Output the (X, Y) coordinate of the center of the cell containing the given text.  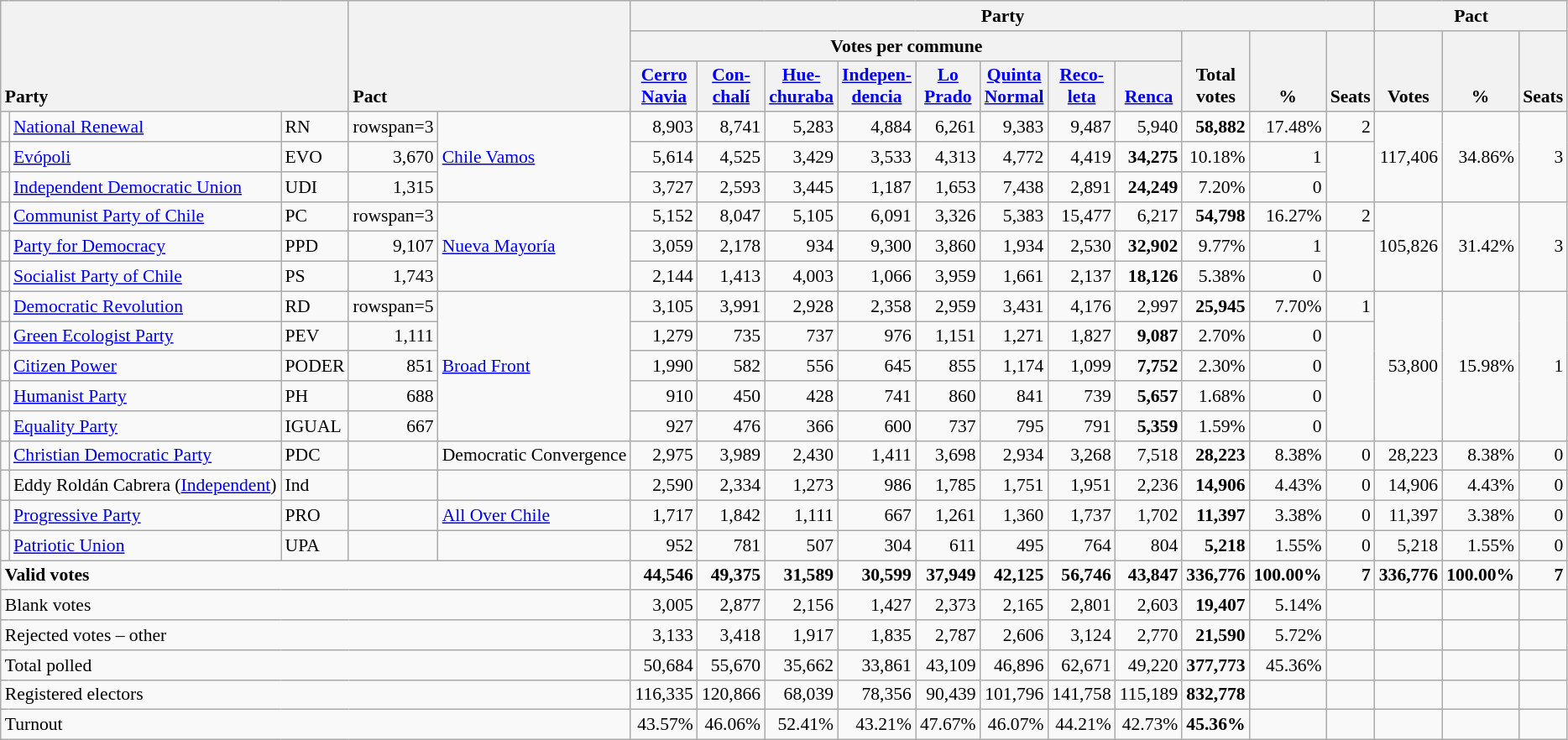
Registered electors (316, 695)
78,356 (876, 695)
10.18% (1215, 157)
1,835 (876, 635)
450 (731, 396)
5.38% (1215, 277)
3,989 (731, 456)
PDC (314, 456)
3,059 (664, 247)
495 (1014, 545)
1,315 (393, 187)
5,383 (1014, 216)
1,737 (1081, 516)
4,419 (1081, 157)
4,176 (1081, 306)
3,431 (1014, 306)
2,358 (876, 306)
141,758 (1081, 695)
25,945 (1215, 306)
1,066 (876, 277)
21,590 (1215, 635)
Con-chalí (731, 86)
2,934 (1014, 456)
18,126 (1149, 277)
Green Ecologist Party (145, 336)
5.14% (1288, 606)
CerroNavia (664, 86)
582 (731, 367)
Blank votes (316, 606)
24,249 (1149, 187)
952 (664, 545)
2,590 (664, 486)
2,891 (1081, 187)
1.59% (1215, 426)
1,751 (1014, 486)
34.86% (1481, 158)
rowspan=5 (393, 306)
44,546 (664, 576)
PEV (314, 336)
9,107 (393, 247)
611 (949, 545)
841 (1014, 396)
1,785 (949, 486)
4,772 (1014, 157)
Total polled (316, 665)
3,429 (801, 157)
2,770 (1149, 635)
8,741 (731, 128)
3,418 (731, 635)
3,268 (1081, 456)
5,940 (1149, 128)
Indepen-dencia (876, 86)
68,039 (801, 695)
34,275 (1149, 157)
1,990 (664, 367)
1,174 (1014, 367)
4,003 (801, 277)
2,530 (1081, 247)
781 (731, 545)
1,743 (393, 277)
2,156 (801, 606)
5,614 (664, 157)
7,438 (1014, 187)
927 (664, 426)
Socialist Party of Chile (145, 277)
556 (801, 367)
PRO (314, 516)
53,800 (1409, 366)
2,801 (1081, 606)
764 (1081, 545)
2,928 (801, 306)
2,603 (1149, 606)
7.70% (1288, 306)
7.20% (1215, 187)
3,105 (664, 306)
Rejected votes – other (316, 635)
15.98% (1481, 366)
56,746 (1081, 576)
795 (1014, 426)
Patriotic Union (145, 545)
35,662 (801, 665)
6,261 (949, 128)
1,661 (1014, 277)
37,949 (949, 576)
976 (876, 336)
9.77% (1215, 247)
2,236 (1149, 486)
1,934 (1014, 247)
4,884 (876, 128)
43.57% (664, 725)
Broad Front (535, 366)
Chile Vamos (535, 158)
3,959 (949, 277)
5,359 (1149, 426)
1,413 (731, 277)
Reco-leta (1081, 86)
3,698 (949, 456)
Totalvotes (1215, 72)
735 (731, 336)
7,752 (1149, 367)
1,842 (731, 516)
1,827 (1081, 336)
Christian Democratic Party (145, 456)
33,861 (876, 665)
1.68% (1215, 396)
PC (314, 216)
120,866 (731, 695)
17.48% (1288, 128)
741 (876, 396)
851 (393, 367)
5,283 (801, 128)
3,991 (731, 306)
44.21% (1081, 725)
Turnout (316, 725)
117,406 (1409, 158)
366 (801, 426)
54,798 (1215, 216)
RN (314, 128)
16.27% (1288, 216)
19,407 (1215, 606)
9,487 (1081, 128)
101,796 (1014, 695)
47.67% (949, 725)
2,144 (664, 277)
115,189 (1149, 695)
Party for Democracy (145, 247)
1,411 (876, 456)
EVO (314, 157)
Democratic Convergence (535, 456)
9,383 (1014, 128)
42.73% (1149, 725)
855 (949, 367)
Nueva Mayoría (535, 247)
2,997 (1149, 306)
2,959 (949, 306)
3,124 (1081, 635)
3,005 (664, 606)
UPA (314, 545)
688 (393, 396)
32,902 (1149, 247)
Communist Party of Chile (145, 216)
Humanist Party (145, 396)
3,860 (949, 247)
52.41% (801, 725)
1,360 (1014, 516)
Hue-churaba (801, 86)
8,903 (664, 128)
2,137 (1081, 277)
31.42% (1481, 247)
49,375 (731, 576)
1,653 (949, 187)
645 (876, 367)
9,087 (1149, 336)
3,670 (393, 157)
2,975 (664, 456)
42,125 (1014, 576)
1,917 (801, 635)
Renca (1149, 86)
791 (1081, 426)
43,109 (949, 665)
Valid votes (316, 576)
49,220 (1149, 665)
Democratic Revolution (145, 306)
50,684 (664, 665)
Votes (1409, 72)
2,430 (801, 456)
860 (949, 396)
90,439 (949, 695)
30,599 (876, 576)
2,877 (731, 606)
2.70% (1215, 336)
739 (1081, 396)
910 (664, 396)
Progressive Party (145, 516)
RD (314, 306)
58,882 (1215, 128)
600 (876, 426)
1,271 (1014, 336)
1,099 (1081, 367)
PS (314, 277)
3,133 (664, 635)
1,187 (876, 187)
1,273 (801, 486)
1,261 (949, 516)
8,047 (731, 216)
1,151 (949, 336)
All Over Chile (535, 516)
Votes per commune (907, 46)
5,657 (1149, 396)
43.21% (876, 725)
QuintaNormal (1014, 86)
304 (876, 545)
2,606 (1014, 635)
Equality Party (145, 426)
2,593 (731, 187)
1,702 (1149, 516)
105,826 (1409, 247)
934 (801, 247)
2.30% (1215, 367)
116,335 (664, 695)
9,300 (876, 247)
3,727 (664, 187)
46,896 (1014, 665)
55,670 (731, 665)
Eddy Roldán Cabrera (Independent) (145, 486)
31,589 (801, 576)
428 (801, 396)
2,334 (731, 486)
3,445 (801, 187)
6,217 (1149, 216)
804 (1149, 545)
1,717 (664, 516)
PPD (314, 247)
377,773 (1215, 665)
2,373 (949, 606)
2,787 (949, 635)
Ind (314, 486)
3,326 (949, 216)
62,671 (1081, 665)
46.07% (1014, 725)
15,477 (1081, 216)
National Renewal (145, 128)
LoPrado (949, 86)
507 (801, 545)
PH (314, 396)
43,847 (1149, 576)
1,279 (664, 336)
IGUAL (314, 426)
Independent Democratic Union (145, 187)
PODER (314, 367)
4,525 (731, 157)
Citizen Power (145, 367)
1,427 (876, 606)
Evópoli (145, 157)
5.72% (1288, 635)
1,951 (1081, 486)
476 (731, 426)
6,091 (876, 216)
5,105 (801, 216)
5,152 (664, 216)
UDI (314, 187)
46.06% (731, 725)
832,778 (1215, 695)
3,533 (876, 157)
7,518 (1149, 456)
2,165 (1014, 606)
2,178 (731, 247)
986 (876, 486)
4,313 (949, 157)
